Scan for the cell matching the given text and deliver its (x, y) coordinate at center. 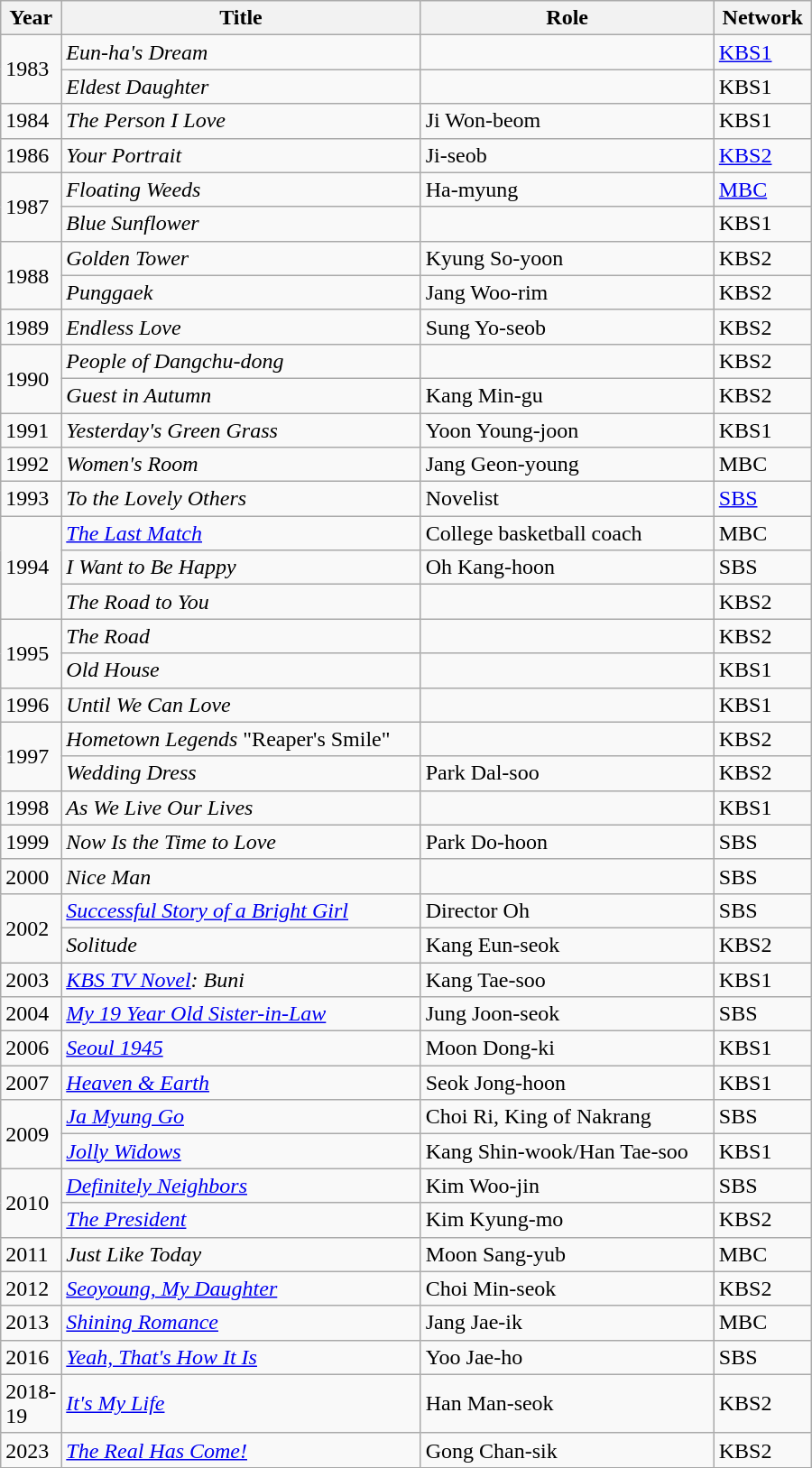
1986 (31, 155)
Until We Can Love (241, 705)
Golden Tower (241, 258)
Title (241, 18)
Kang Shin-wook/Han Tae-soo (567, 1151)
Ji-seob (567, 155)
2016 (31, 1357)
1987 (31, 207)
Moon Sang-yub (567, 1254)
Role (567, 18)
My 19 Year Old Sister-in-Law (241, 1014)
2002 (31, 928)
2003 (31, 979)
Women's Room (241, 465)
The Real Has Come! (241, 1450)
Moon Dong-ki (567, 1048)
Punggaek (241, 292)
Eldest Daughter (241, 87)
College basketball coach (567, 533)
Kim Kyung-mo (567, 1220)
Network (762, 18)
Endless Love (241, 327)
1996 (31, 705)
To the Lovely Others (241, 499)
Sung Yo-seob (567, 327)
Blue Sunflower (241, 224)
2004 (31, 1014)
2013 (31, 1323)
Year (31, 18)
1992 (31, 465)
Kang Min-gu (567, 395)
Seoul 1945 (241, 1048)
Oh Kang-hoon (567, 568)
1984 (31, 121)
2012 (31, 1288)
1999 (31, 842)
Choi Min-seok (567, 1288)
Yoon Young-joon (567, 430)
Shining Romance (241, 1323)
2006 (31, 1048)
Choi Ri, King of Nakrang (567, 1117)
Han Man-seok (567, 1404)
2000 (31, 876)
2009 (31, 1134)
Jang Geon-young (567, 465)
1983 (31, 69)
Yeah, That's How It Is (241, 1357)
As We Live Our Lives (241, 808)
KBS TV Novel: Buni (241, 979)
2023 (31, 1450)
Yesterday's Green Grass (241, 430)
Park Dal-soo (567, 773)
Kang Eun-seok (567, 945)
1991 (31, 430)
2007 (31, 1083)
Gong Chan-sik (567, 1450)
1995 (31, 653)
Ha-myung (567, 189)
Ji Won-beom (567, 121)
1990 (31, 378)
1988 (31, 275)
Seok Jong-hoon (567, 1083)
It's My Life (241, 1404)
Your Portrait (241, 155)
2010 (31, 1203)
Ja Myung Go (241, 1117)
Yoo Jae-ho (567, 1357)
Jung Joon-seok (567, 1014)
Hometown Legends "Reaper's Smile" (241, 739)
Guest in Autumn (241, 395)
Jolly Widows (241, 1151)
Nice Man (241, 876)
People of Dangchu-dong (241, 361)
Director Oh (567, 910)
Just Like Today (241, 1254)
2018-19 (31, 1404)
The President (241, 1220)
Kang Tae-soo (567, 979)
Eun-ha's Dream (241, 52)
Old House (241, 670)
Kim Woo-jin (567, 1186)
2011 (31, 1254)
1997 (31, 756)
Successful Story of a Bright Girl (241, 910)
Jang Jae-ik (567, 1323)
Wedding Dress (241, 773)
Jang Woo-rim (567, 292)
The Person I Love (241, 121)
Floating Weeds (241, 189)
Park Do-hoon (567, 842)
The Last Match (241, 533)
Definitely Neighbors (241, 1186)
I Want to Be Happy (241, 568)
Kyung So-yoon (567, 258)
Solitude (241, 945)
The Road to You (241, 602)
1998 (31, 808)
Seoyoung, My Daughter (241, 1288)
Now Is the Time to Love (241, 842)
1993 (31, 499)
1989 (31, 327)
1994 (31, 568)
Novelist (567, 499)
The Road (241, 636)
Heaven & Earth (241, 1083)
